Capture the cell that displays the provided text and extract its [X, Y] central coordinate. 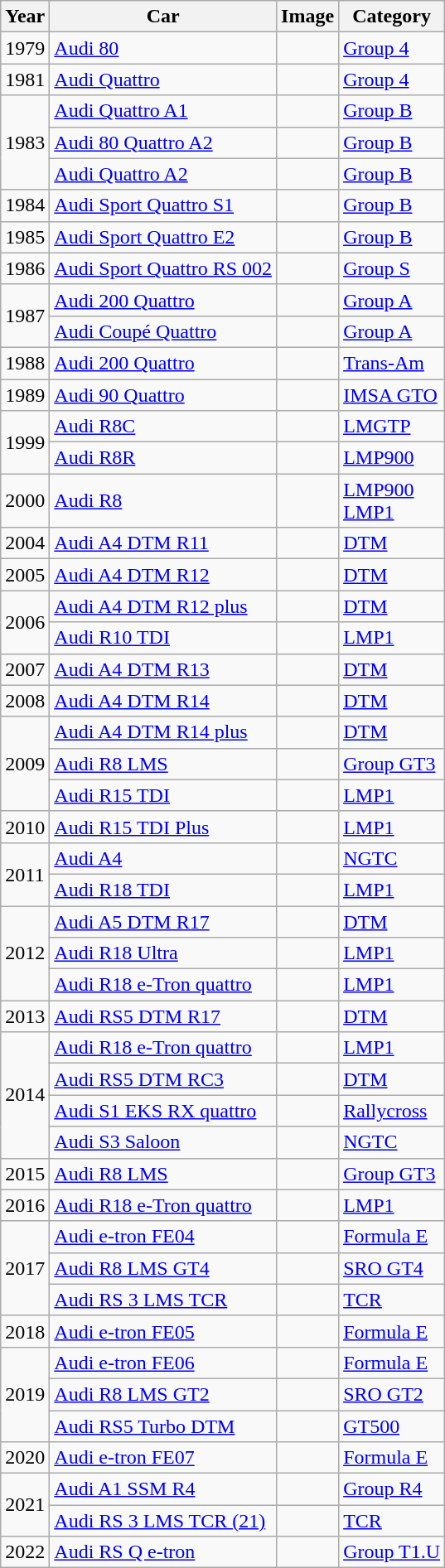
1999 [25, 442]
2021 [25, 1505]
2012 [25, 953]
1985 [25, 237]
1987 [25, 316]
Trans-Am [392, 363]
2008 [25, 701]
IMSA GTO [392, 395]
Audi 80 [163, 48]
1986 [25, 268]
Audi A4 DTM R12 plus [163, 606]
2014 [25, 1095]
Car [163, 17]
Audi 80 Quattro A2 [163, 142]
Audi A4 DTM R12 [163, 575]
Year [25, 17]
Audi R15 TDI [163, 795]
2016 [25, 1205]
2007 [25, 669]
LMP900 [392, 458]
Audi R18 TDI [163, 890]
Audi R8 LMS GT2 [163, 1394]
2017 [25, 1268]
Audi e-tron FE05 [163, 1331]
Audi Sport Quattro E2 [163, 237]
Audi S1 EKS RX quattro [163, 1111]
Audi RS 3 LMS TCR [163, 1300]
Category [392, 17]
Audi R15 TDI Plus [163, 827]
2018 [25, 1331]
Audi A1 SSM R4 [163, 1489]
Audi S3 Saloon [163, 1142]
LMGTP [392, 427]
Audi Quattro A1 [163, 111]
SRO GT4 [392, 1268]
2020 [25, 1458]
2004 [25, 543]
Audi R8R [163, 458]
1984 [25, 205]
Audi Sport Quattro RS 002 [163, 268]
1981 [25, 80]
2009 [25, 764]
Audi A4 DTM R14 [163, 701]
Audi R8C [163, 427]
Audi e-tron FE07 [163, 1458]
2000 [25, 500]
Audi Coupé Quattro [163, 331]
1988 [25, 363]
Audi A4 DTM R11 [163, 543]
Audi 90 Quattro [163, 395]
1979 [25, 48]
Audi Quattro A2 [163, 174]
2005 [25, 575]
Rallycross [392, 1111]
2019 [25, 1394]
2022 [25, 1552]
2010 [25, 827]
Group R4 [392, 1489]
Audi Sport Quattro S1 [163, 205]
Audi A4 DTM R13 [163, 669]
Image [308, 17]
Audi RS5 DTM RC3 [163, 1079]
2013 [25, 1016]
2006 [25, 622]
Audi RS5 Turbo DTM [163, 1426]
Audi R18 Ultra [163, 953]
Audi Quattro [163, 80]
Audi A5 DTM R17 [163, 922]
2015 [25, 1174]
GT500 [392, 1426]
LMP900LMP1 [392, 500]
1989 [25, 395]
Audi R8 LMS GT4 [163, 1268]
Audi RS5 DTM R17 [163, 1016]
Group S [392, 268]
Audi A4 DTM R14 plus [163, 732]
Audi e-tron FE04 [163, 1237]
2011 [25, 874]
Audi RS Q e-tron [163, 1552]
SRO GT2 [392, 1394]
Audi e-tron FE06 [163, 1363]
Group T1.U [392, 1552]
Audi A4 [163, 858]
1983 [25, 142]
Audi RS 3 LMS TCR (21) [163, 1521]
Audi R8 [163, 500]
Audi R10 TDI [163, 638]
